Determine the [x, y] coordinate at the center of the cell enclosing the given text.  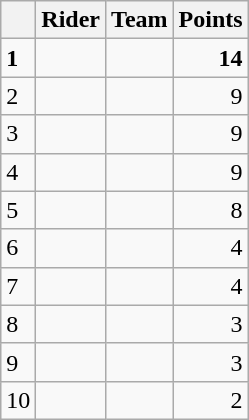
Team [140, 20]
6 [18, 248]
5 [18, 210]
7 [18, 286]
14 [210, 58]
Rider [71, 20]
1 [18, 58]
Points [210, 20]
10 [18, 400]
